Locate the cell with the specified text and output its (X, Y) center coordinate. 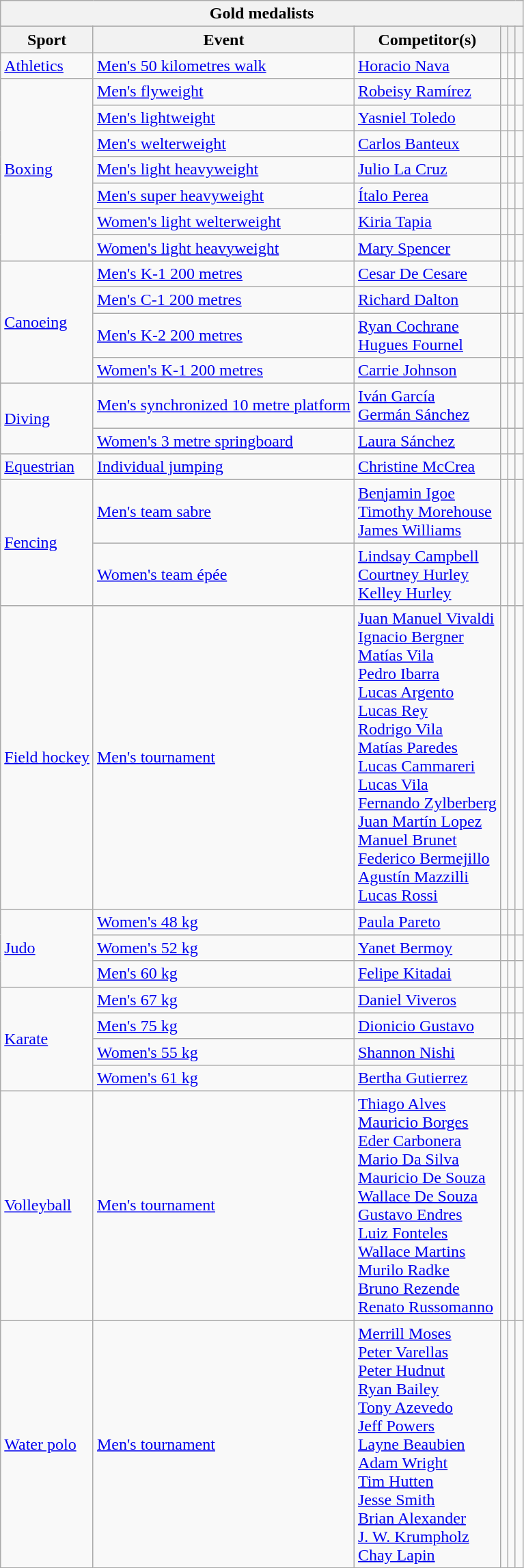
Yanet Bermoy (427, 948)
Athletics (47, 66)
Robeisy Ramírez (427, 92)
Benjamin IgoeTimothy MorehouseJames Williams (427, 511)
Kiria Tapia (427, 222)
Competitor(s) (427, 40)
Lindsay CampbellCourtney HurleyKelley Hurley (427, 574)
Men's C-1 200 metres (223, 300)
Daniel Viveros (427, 1000)
Men's 60 kg (223, 974)
Men's lightweight (223, 118)
Women's 48 kg (223, 922)
Men's flyweight (223, 92)
Women's 55 kg (223, 1052)
Horacio Nava (427, 66)
Men's synchronized 10 metre platform (223, 406)
Women's K-1 200 metres (223, 371)
Christine McCrea (427, 467)
Yasniel Toledo (427, 118)
Men's 50 kilometres walk (223, 66)
Carlos Banteux (427, 144)
Men's light heavyweight (223, 170)
Cesar De Cesare (427, 274)
Equestrian (47, 467)
Julio La Cruz (427, 170)
Women's 61 kg (223, 1078)
Canoeing (47, 321)
Individual jumping (223, 467)
Women's light welterweight (223, 222)
Water polo (47, 1444)
Women's 3 metre springboard (223, 441)
Dionicio Gustavo (427, 1026)
Felipe Kitadai (427, 974)
Ryan CochraneHugues Fournel (427, 335)
Boxing (47, 170)
Men's K-1 200 metres (223, 274)
Women's 52 kg (223, 948)
Judo (47, 948)
Paula Pareto (427, 922)
Ítalo Perea (427, 196)
Karate (47, 1039)
Men's K-2 200 metres (223, 335)
Carrie Johnson (427, 371)
Men's 75 kg (223, 1026)
Men's team sabre (223, 511)
Men's 67 kg (223, 1000)
Volleyball (47, 1205)
Field hockey (47, 758)
Bertha Gutierrez (427, 1078)
Iván GarcíaGermán Sánchez (427, 406)
Richard Dalton (427, 300)
Mary Spencer (427, 248)
Gold medalists (262, 14)
Fencing (47, 543)
Men's welterweight (223, 144)
Sport (47, 40)
Event (223, 40)
Women's team épée (223, 574)
Laura Sánchez (427, 441)
Men's super heavyweight (223, 196)
Diving (47, 418)
Women's light heavyweight (223, 248)
Shannon Nishi (427, 1052)
